For the text-containing cell, return its midpoint in (x, y) coordinate format. 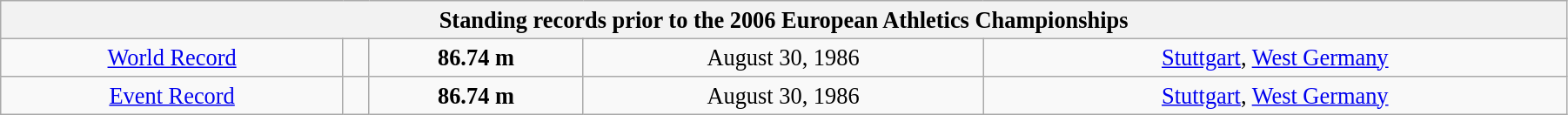
World Record (172, 57)
Event Record (172, 95)
Standing records prior to the 2006 European Athletics Championships (784, 19)
